Capture the cell that displays the provided text and extract its (X, Y) central coordinate. 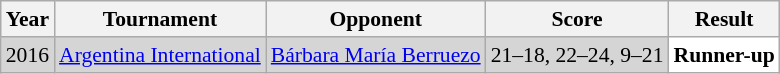
Bárbara María Berruezo (376, 55)
Score (578, 19)
Argentina International (160, 55)
Opponent (376, 19)
2016 (28, 55)
Runner-up (724, 55)
Year (28, 19)
Tournament (160, 19)
Result (724, 19)
21–18, 22–24, 9–21 (578, 55)
